Locate the cell with the specified text and output its (X, Y) center coordinate. 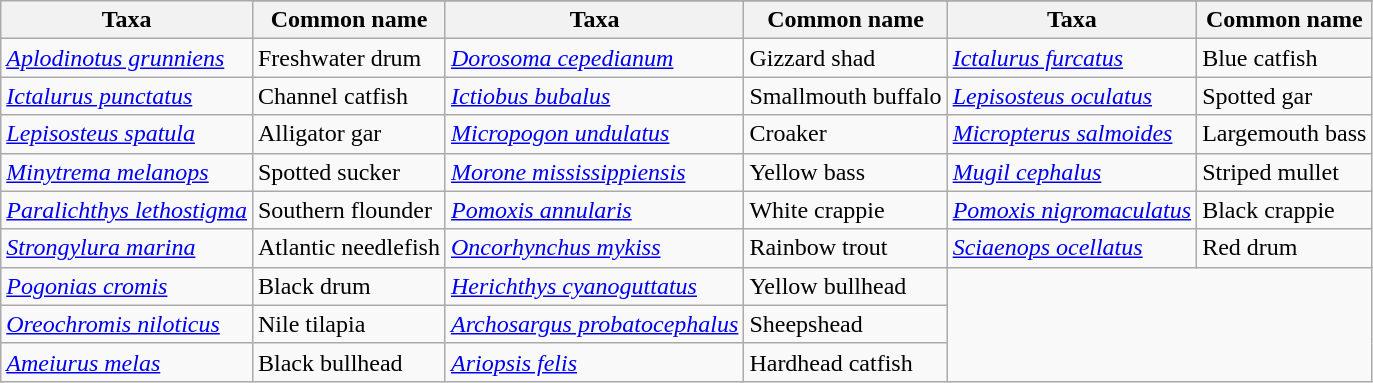
Pomoxis nigromaculatus (1072, 210)
Aplodinotus grunniens (127, 58)
Micropterus salmoides (1072, 134)
Gizzard shad (846, 58)
Paralichthys lethostigma (127, 210)
Oreochromis niloticus (127, 324)
Red drum (1284, 248)
Mugil cephalus (1072, 172)
Black bullhead (348, 362)
Croaker (846, 134)
Morone mississippiensis (594, 172)
Freshwater drum (348, 58)
Oncorhynchus mykiss (594, 248)
Lepisosteus spatula (127, 134)
Herichthys cyanoguttatus (594, 286)
Striped mullet (1284, 172)
Pogonias cromis (127, 286)
Spotted gar (1284, 96)
Minytrema melanops (127, 172)
Lepisosteus oculatus (1072, 96)
Black crappie (1284, 210)
Sciaenops ocellatus (1072, 248)
Nile tilapia (348, 324)
Southern flounder (348, 210)
Ariopsis felis (594, 362)
Blue catfish (1284, 58)
Archosargus probatocephalus (594, 324)
Micropogon undulatus (594, 134)
Yellow bass (846, 172)
Ictalurus punctatus (127, 96)
White crappie (846, 210)
Dorosoma cepedianum (594, 58)
Sheepshead (846, 324)
Black drum (348, 286)
Rainbow trout (846, 248)
Pomoxis annularis (594, 210)
Largemouth bass (1284, 134)
Atlantic needlefish (348, 248)
Hardhead catfish (846, 362)
Ameiurus melas (127, 362)
Ictalurus furcatus (1072, 58)
Strongylura marina (127, 248)
Yellow bullhead (846, 286)
Alligator gar (348, 134)
Ictiobus bubalus (594, 96)
Spotted sucker (348, 172)
Smallmouth buffalo (846, 96)
Channel catfish (348, 96)
